Search for the cell housing the specified text and yield its (x, y) center coordinate. 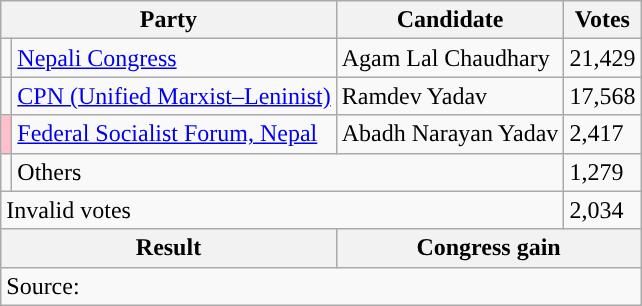
CPN (Unified Marxist–Leninist) (174, 96)
Congress gain (488, 248)
Federal Socialist Forum, Nepal (174, 134)
Abadh Narayan Yadav (450, 134)
Source: (321, 286)
21,429 (602, 58)
2,034 (602, 210)
17,568 (602, 96)
1,279 (602, 172)
Others (288, 172)
Nepali Congress (174, 58)
Agam Lal Chaudhary (450, 58)
Party (168, 20)
Invalid votes (282, 210)
Candidate (450, 20)
Result (168, 248)
2,417 (602, 134)
Votes (602, 20)
Ramdev Yadav (450, 96)
